Extract the (x, y) coordinate from the center of the cell holding the provided text.  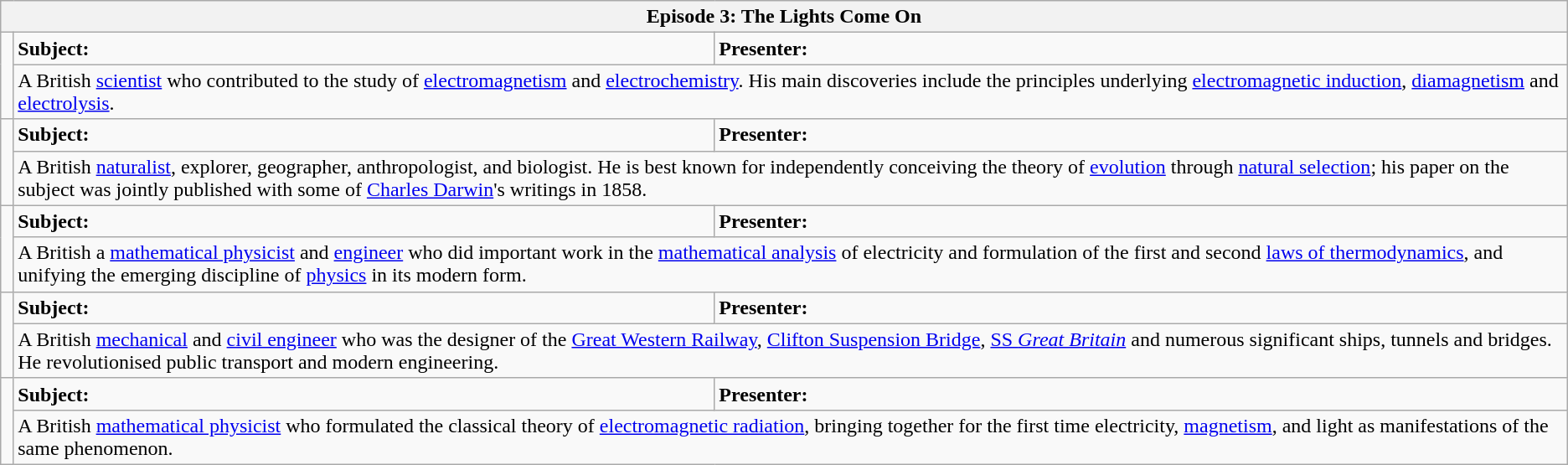
Episode 3: The Lights Come On (784, 17)
